Capture the cell that displays the provided text and extract its (X, Y) central coordinate. 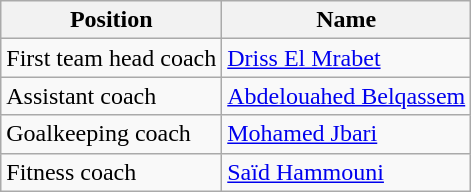
Goalkeeping coach (112, 134)
First team head coach (112, 58)
Saïd Hammouni (346, 172)
Driss El Mrabet (346, 58)
Abdelouahed Belqassem (346, 96)
Name (346, 20)
Position (112, 20)
Mohamed Jbari (346, 134)
Fitness coach (112, 172)
Assistant coach (112, 96)
